For the text-containing cell, return its midpoint in [x, y] coordinate format. 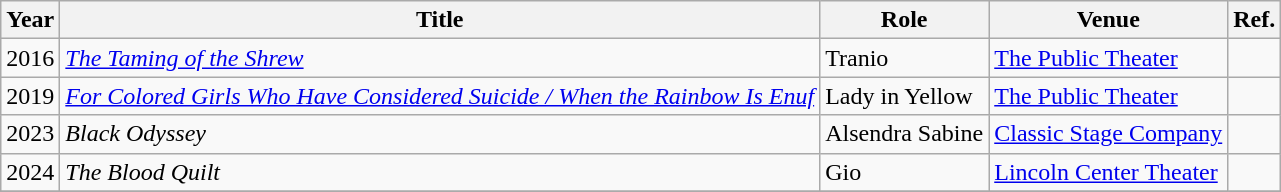
The Taming of the Shrew [440, 58]
2016 [30, 58]
Gio [904, 172]
For Colored Girls Who Have Considered Suicide / When the Rainbow Is Enuf [440, 96]
Venue [1108, 20]
Lady in Yellow [904, 96]
2019 [30, 96]
2023 [30, 134]
Classic Stage Company [1108, 134]
Black Odyssey [440, 134]
Alsendra Sabine [904, 134]
Lincoln Center Theater [1108, 172]
Role [904, 20]
Year [30, 20]
2024 [30, 172]
The Blood Quilt [440, 172]
Ref. [1254, 20]
Tranio [904, 58]
Title [440, 20]
